Locate the cell with the specified text and output its (X, Y) center coordinate. 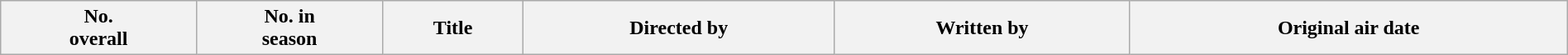
Original air date (1348, 28)
No.overall (99, 28)
Written by (982, 28)
Directed by (678, 28)
No. inseason (289, 28)
Title (453, 28)
